Capture the cell that displays the provided text and extract its [x, y] central coordinate. 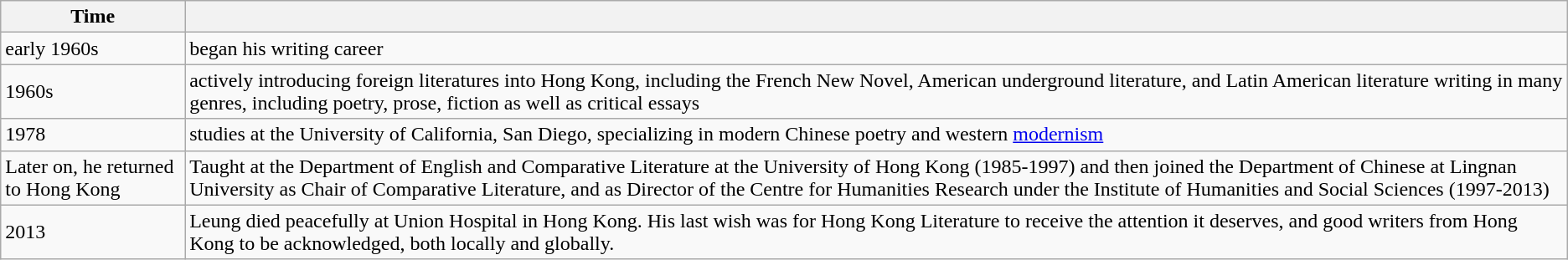
1978 [93, 135]
early 1960s [93, 48]
began his writing career [876, 48]
2013 [93, 232]
studies at the University of California, San Diego, specializing in modern Chinese poetry and western modernism [876, 135]
1960s [93, 92]
Time [93, 17]
Later on, he returned to Hong Kong [93, 177]
